Find where the given text appears and provide that cell's center as (X, Y) coordinate. 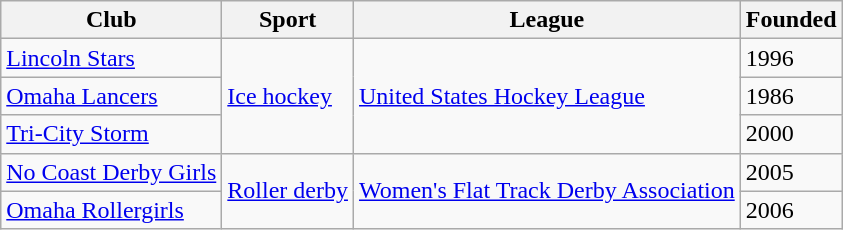
United States Hockey League (546, 96)
Lincoln Stars (112, 58)
Women's Flat Track Derby Association (546, 191)
Ice hockey (288, 96)
League (546, 20)
No Coast Derby Girls (112, 172)
Founded (791, 20)
1986 (791, 96)
Roller derby (288, 191)
Omaha Lancers (112, 96)
2006 (791, 210)
Sport (288, 20)
Omaha Rollergirls (112, 210)
1996 (791, 58)
Tri-City Storm (112, 134)
Club (112, 20)
2000 (791, 134)
2005 (791, 172)
